Output the (X, Y) coordinate of the center of the cell containing the given text.  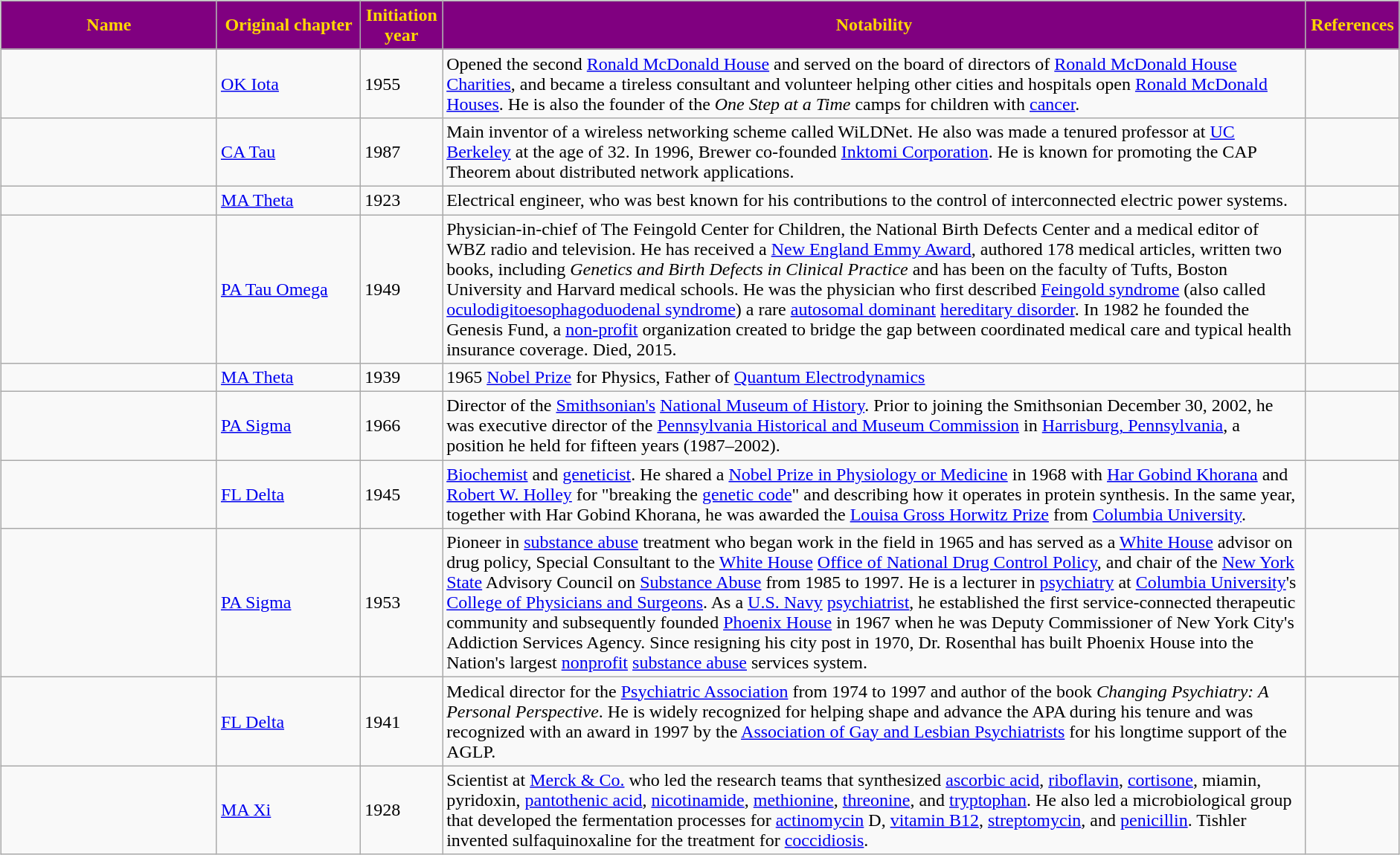
PA Tau Omega (289, 288)
1953 (402, 603)
Original chapter (289, 25)
1966 (402, 426)
Initiationyear (402, 25)
1945 (402, 494)
1939 (402, 378)
MA Xi (289, 810)
OK Iota (289, 83)
Electrical engineer, who was best known for his contributions to the control of interconnected electric power systems. (875, 200)
1965 Nobel Prize for Physics, Father of Quantum Electrodynamics (875, 378)
1987 (402, 152)
1949 (402, 288)
Notability (875, 25)
1955 (402, 83)
References (1352, 25)
1928 (402, 810)
1941 (402, 721)
CA Tau (289, 152)
1923 (402, 200)
Name (109, 25)
